Provide the [x, y] coordinate of the cell's center where the given text is located.  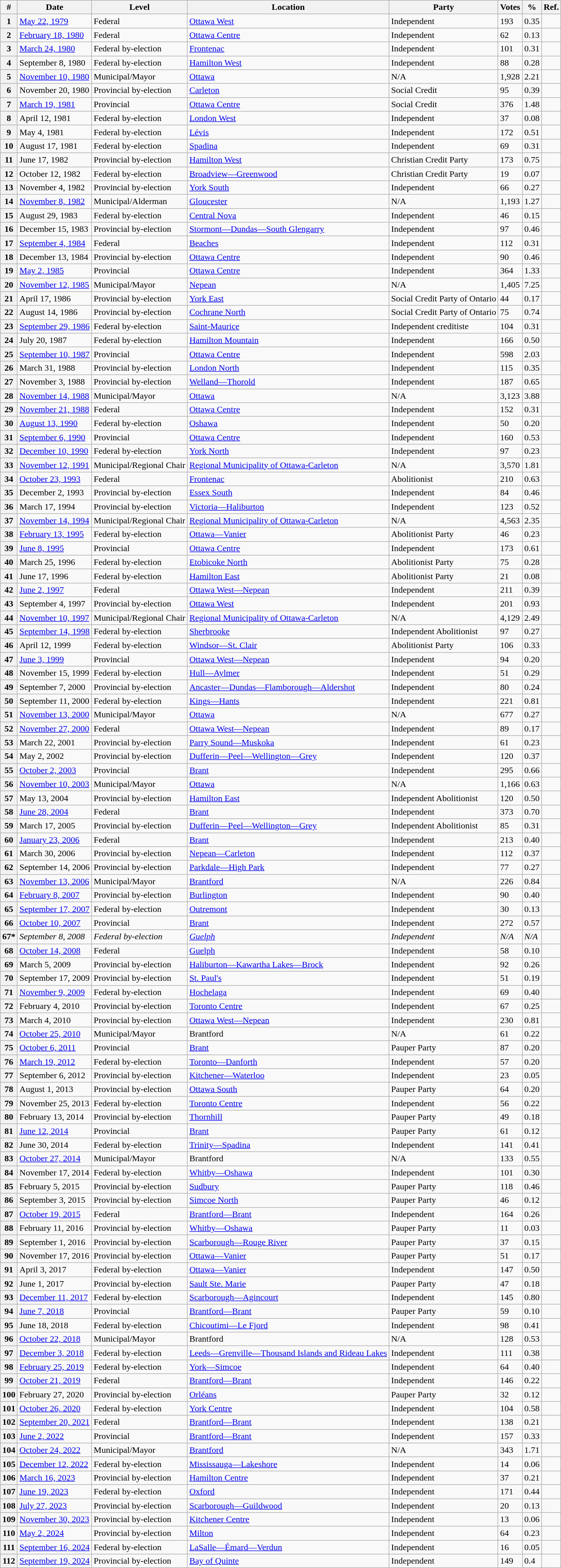
Sherbrooke [288, 632]
0.74 [532, 312]
Hamilton Mountain [288, 340]
December 10, 1990 [55, 451]
Carleton [288, 90]
June 18, 2018 [55, 1325]
0.03 [532, 1228]
May 4, 1981 [55, 132]
42 [9, 590]
0.93 [532, 604]
June 19, 2023 [55, 1491]
35 [9, 493]
November 13, 2000 [55, 715]
March 4, 2010 [55, 1020]
October 25, 2010 [55, 1034]
September 11, 2000 [55, 701]
October 2, 2003 [55, 770]
November 27, 2000 [55, 729]
Sault Ste. Marie [288, 1283]
5 [9, 77]
Scarborough—Agincourt [288, 1298]
31 [9, 437]
London North [288, 368]
373 [510, 812]
1.48 [532, 104]
Nepean [288, 285]
0.55 [532, 1159]
September 8, 1980 [55, 63]
Votes [510, 7]
677 [510, 715]
187 [510, 382]
November 30, 2023 [55, 1520]
3 [9, 49]
February 27, 2020 [55, 1395]
July 20, 1987 [55, 340]
Victoria—Haliburton [288, 507]
February 11, 2016 [55, 1228]
Ancaster—Dundas—Flamborough—Aldershot [288, 687]
26 [9, 368]
0.25 [532, 1006]
17 [9, 243]
November 9, 2009 [55, 992]
0.84 [532, 881]
March 17, 1994 [55, 507]
0.58 [532, 1408]
June 17, 1996 [55, 576]
201 [510, 604]
March 16, 2023 [55, 1478]
146 [510, 1381]
40 [9, 562]
68 [9, 951]
67 [510, 1006]
September 29, 1986 [55, 326]
August 13, 1990 [55, 424]
Scarborough—Rouge River [288, 1242]
81 [9, 1131]
May 22, 1979 [55, 21]
August 29, 1983 [55, 215]
221 [510, 701]
February 13, 1995 [55, 534]
Broadview—Greenwood [288, 174]
September 8, 2008 [55, 937]
109 [9, 1520]
78 [9, 1089]
72 [9, 1006]
September 17, 2007 [55, 909]
Date [55, 7]
107 [9, 1491]
3.88 [532, 395]
Ottawa South [288, 1089]
0.44 [532, 1491]
Windsor—St. Clair [288, 645]
71 [9, 992]
Cochrane North [288, 312]
45 [9, 632]
0.51 [532, 132]
1.33 [532, 271]
65 [9, 909]
March 25, 1996 [55, 562]
St. Paul's [288, 978]
York—Simcoe [288, 1367]
86 [9, 1200]
105 [9, 1464]
15 [9, 215]
November 13, 2006 [55, 881]
133 [510, 1159]
123 [510, 507]
March 30, 2006 [55, 854]
November 12, 1985 [55, 285]
0.70 [532, 812]
1 [9, 21]
2.49 [532, 618]
108 [9, 1506]
103 [9, 1436]
# [9, 7]
September 16, 2024 [55, 1547]
138 [510, 1422]
September 14, 1998 [55, 632]
Party [443, 7]
December 12, 2022 [55, 1464]
2.03 [532, 354]
November 15, 1999 [55, 673]
London West [288, 118]
27 [9, 382]
1,928 [510, 77]
54 [9, 756]
Beaches [288, 243]
October 21, 2019 [55, 1381]
September 6, 1990 [55, 437]
Sudbury [288, 1186]
67* [9, 937]
December 11, 2017 [55, 1298]
60 [9, 839]
February 5, 2015 [55, 1186]
November 4, 1982 [55, 188]
October 24, 2022 [55, 1450]
Hochelaga [288, 992]
Parkdale—High Park [288, 867]
Kitchener—Waterloo [288, 1076]
147 [510, 1269]
September 20, 2021 [55, 1422]
272 [510, 923]
33 [9, 465]
March 22, 2001 [55, 742]
343 [510, 1450]
152 [510, 410]
March 19, 2012 [55, 1062]
22 [9, 312]
Orléans [288, 1395]
145 [510, 1298]
2.21 [532, 77]
Nepean—Carleton [288, 854]
May 13, 2004 [55, 798]
0.30 [532, 1173]
September 19, 2024 [55, 1561]
0.52 [532, 507]
January 23, 2006 [55, 839]
295 [510, 770]
February 18, 1980 [55, 35]
February 13, 2014 [55, 1117]
December 15, 1983 [55, 229]
1,166 [510, 784]
12 [9, 174]
Scarborough—Guildwood [288, 1506]
4 [9, 63]
November 25, 2013 [55, 1103]
18 [9, 257]
52 [9, 729]
June 28, 2004 [55, 812]
39 [9, 548]
Outremont [288, 909]
September 7, 2000 [55, 687]
149 [510, 1561]
Toronto—Danforth [288, 1062]
157 [510, 1436]
September 4, 1984 [55, 243]
October 22, 2018 [55, 1339]
Abolitionist [443, 479]
October 6, 2011 [55, 1048]
March 31, 1988 [55, 368]
128 [510, 1339]
0.61 [532, 548]
October 26, 2020 [55, 1408]
0.57 [532, 923]
March 5, 2009 [55, 964]
210 [510, 479]
February 25, 2019 [55, 1367]
0.24 [532, 687]
October 10, 2007 [55, 923]
November 8, 1982 [55, 202]
83 [9, 1159]
October 14, 2008 [55, 951]
September 6, 2012 [55, 1076]
December 2, 1993 [55, 493]
Central Nova [288, 215]
March 19, 1981 [55, 104]
September 3, 2015 [55, 1200]
Gloucester [288, 202]
211 [510, 590]
376 [510, 104]
York South [288, 188]
73 [9, 1020]
June 8, 1995 [55, 548]
November 10, 1980 [55, 77]
Chicoutimi—Le Fjord [288, 1325]
34 [9, 479]
7 [9, 104]
0.19 [532, 978]
10 [9, 146]
June 7, 2018 [55, 1311]
December 3, 2018 [55, 1353]
Welland—Thorold [288, 382]
Milton [288, 1533]
102 [9, 1422]
76 [9, 1062]
Etobicoke North [288, 562]
598 [510, 354]
April 17, 1986 [55, 299]
July 27, 2023 [55, 1506]
June 2, 2022 [55, 1436]
February 4, 2010 [55, 1006]
Municipal/Alderman [140, 202]
October 12, 1982 [55, 174]
November 12, 1991 [55, 465]
364 [510, 271]
3,123 [510, 395]
1,193 [510, 202]
May 2, 2024 [55, 1533]
Mississauga—Lakeshore [288, 1464]
0.4 [532, 1561]
166 [510, 340]
172 [510, 132]
October 23, 1993 [55, 479]
43 [9, 604]
November 10, 2003 [55, 784]
Hull—Aylmer [288, 673]
May 2, 2002 [55, 756]
93 [9, 1298]
York Centre [288, 1408]
4,563 [510, 520]
November 21, 1988 [55, 410]
Oxford [288, 1491]
118 [510, 1186]
82 [9, 1145]
28 [9, 395]
October 27, 2014 [55, 1159]
September 4, 1997 [55, 604]
LaSalle—Émard—Verdun [288, 1547]
226 [510, 881]
0.75 [532, 160]
230 [510, 1020]
1.81 [532, 465]
Haliburton—Kawartha Lakes—Brock [288, 964]
53 [9, 742]
4,129 [510, 618]
193 [510, 21]
Location [288, 7]
Bay of Quinte [288, 1561]
0.07 [532, 174]
Trinity—Spadina [288, 1145]
September 10, 1987 [55, 354]
Leeds—Grenville—Thousand Islands and Rideau Lakes [288, 1353]
25 [9, 354]
70 [9, 978]
June 12, 2014 [55, 1131]
April 12, 1999 [55, 645]
171 [510, 1491]
Kitchener Centre [288, 1520]
June 30, 2014 [55, 1145]
Essex South [288, 493]
48 [9, 673]
Stormont—Dundas—South Glengarry [288, 229]
May 2, 1985 [55, 271]
115 [510, 368]
December 13, 1984 [55, 257]
2 [9, 35]
0.29 [532, 673]
Hamilton Centre [288, 1478]
38 [9, 534]
Spadina [288, 146]
96 [9, 1339]
1.27 [532, 202]
160 [510, 437]
2.35 [532, 520]
1.71 [532, 1450]
August 1, 2013 [55, 1089]
8 [9, 118]
April 12, 1981 [55, 118]
36 [9, 507]
63 [9, 881]
York North [288, 451]
November 17, 2016 [55, 1256]
9 [9, 132]
York East [288, 299]
7.25 [532, 285]
0.65 [532, 382]
79 [9, 1103]
0.66 [532, 770]
Independent creditiste [443, 326]
November 17, 2014 [55, 1173]
Level [140, 7]
Parry Sound—Muskoka [288, 742]
September 17, 2009 [55, 978]
74 [9, 1034]
55 [9, 770]
100 [9, 1395]
November 3, 1988 [55, 382]
October 19, 2015 [55, 1214]
1,405 [510, 285]
99 [9, 1381]
August 17, 1981 [55, 146]
Burlington [288, 895]
November 20, 1980 [55, 90]
March 24, 1980 [55, 49]
Oshawa [288, 424]
141 [510, 1145]
November 10, 1997 [55, 618]
0.38 [532, 1353]
213 [510, 839]
6 [9, 90]
February 8, 2007 [55, 895]
September 1, 2016 [55, 1242]
Saint-Maurice [288, 326]
June 2, 1997 [55, 590]
Simcoe North [288, 1200]
110 [9, 1533]
August 14, 1986 [55, 312]
% [532, 7]
November 14, 1994 [55, 520]
91 [9, 1269]
Thornhill [288, 1117]
April 3, 2017 [55, 1269]
Kings—Hants [288, 701]
Lévis [288, 132]
164 [510, 1214]
24 [9, 340]
September 14, 2006 [55, 867]
June 3, 1999 [55, 659]
March 17, 2005 [55, 826]
June 1, 2017 [55, 1283]
29 [9, 410]
Ref. [551, 7]
November 14, 1988 [55, 395]
June 17, 1982 [55, 160]
41 [9, 576]
3,570 [510, 465]
0.80 [532, 1298]
